Pinpoint the cell where the given text exists, returning its (x, y) midpoint coordinate. 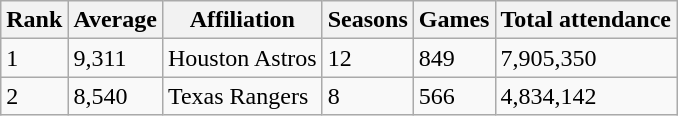
Total attendance (586, 20)
8 (368, 96)
849 (454, 58)
Affiliation (242, 20)
7,905,350 (586, 58)
Rank (34, 20)
Texas Rangers (242, 96)
Houston Astros (242, 58)
8,540 (116, 96)
12 (368, 58)
4,834,142 (586, 96)
Average (116, 20)
2 (34, 96)
Seasons (368, 20)
566 (454, 96)
1 (34, 58)
9,311 (116, 58)
Games (454, 20)
